Find where the given text appears and provide that cell's center as [x, y] coordinate. 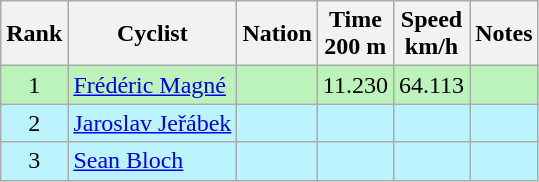
Nation [277, 34]
Sean Bloch [152, 161]
Notes [504, 34]
Frédéric Magné [152, 85]
Speedkm/h [431, 34]
Time200 m [355, 34]
3 [34, 161]
Cyclist [152, 34]
11.230 [355, 85]
64.113 [431, 85]
Jaroslav Jeřábek [152, 123]
1 [34, 85]
Rank [34, 34]
2 [34, 123]
